Extract the (x, y) coordinate from the center of the cell holding the provided text.  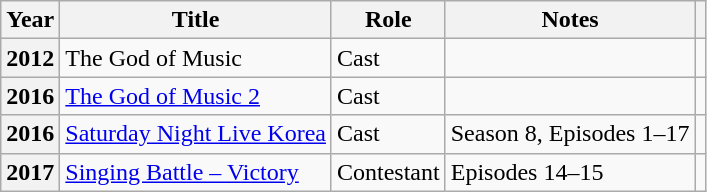
The God of Music 2 (196, 96)
Role (388, 20)
Notes (570, 20)
Singing Battle – Victory (196, 172)
Season 8, Episodes 1–17 (570, 134)
The God of Music (196, 58)
2012 (30, 58)
Year (30, 20)
Saturday Night Live Korea (196, 134)
Contestant (388, 172)
2017 (30, 172)
Episodes 14–15 (570, 172)
Title (196, 20)
